Scan for the cell matching the given text and deliver its (X, Y) coordinate at center. 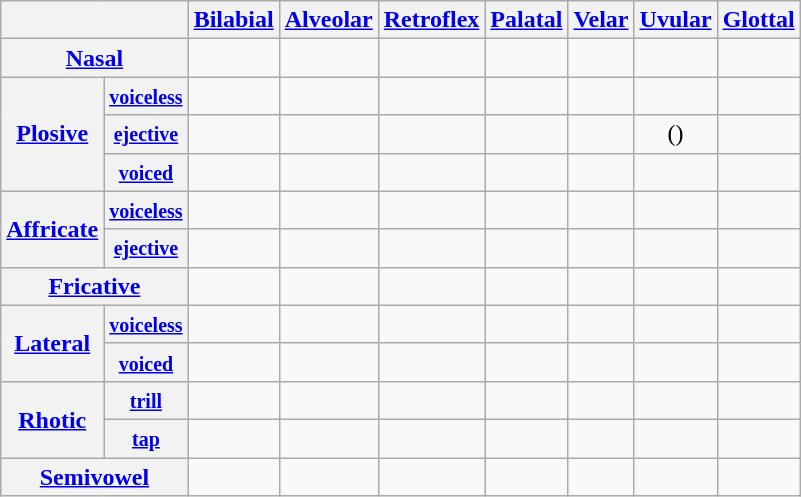
Bilabial (234, 20)
Uvular (676, 20)
trill (146, 400)
Fricative (94, 286)
Lateral (52, 343)
Velar (601, 20)
Semivowel (94, 477)
Glottal (758, 20)
Affricate (52, 229)
Rhotic (52, 419)
Palatal (526, 20)
Alveolar (328, 20)
() (676, 134)
Retroflex (432, 20)
Nasal (94, 58)
Plosive (52, 134)
tap (146, 438)
